For the text-containing cell, return its midpoint in [x, y] coordinate format. 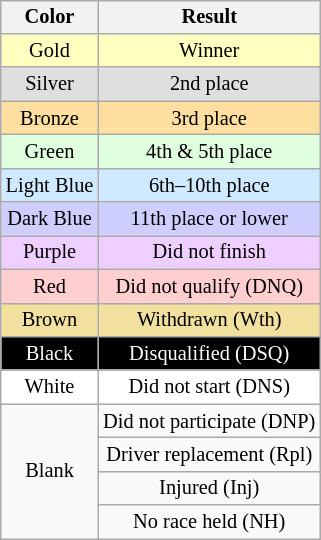
Bronze [50, 118]
Purple [50, 253]
Color [50, 17]
3rd place [209, 118]
Green [50, 152]
Did not finish [209, 253]
Brown [50, 320]
Black [50, 354]
11th place or lower [209, 219]
2nd place [209, 84]
Winner [209, 51]
Silver [50, 84]
Red [50, 286]
Withdrawn (Wth) [209, 320]
Result [209, 17]
Did not qualify (DNQ) [209, 286]
Injured (Inj) [209, 488]
Did not start (DNS) [209, 387]
Light Blue [50, 185]
Gold [50, 51]
Blank [50, 472]
Dark Blue [50, 219]
Driver replacement (Rpl) [209, 455]
4th & 5th place [209, 152]
6th–10th place [209, 185]
No race held (NH) [209, 522]
Did not participate (DNP) [209, 421]
White [50, 387]
Disqualified (DSQ) [209, 354]
